From the cell containing the given text, extract its center point as (X, Y) coordinate. 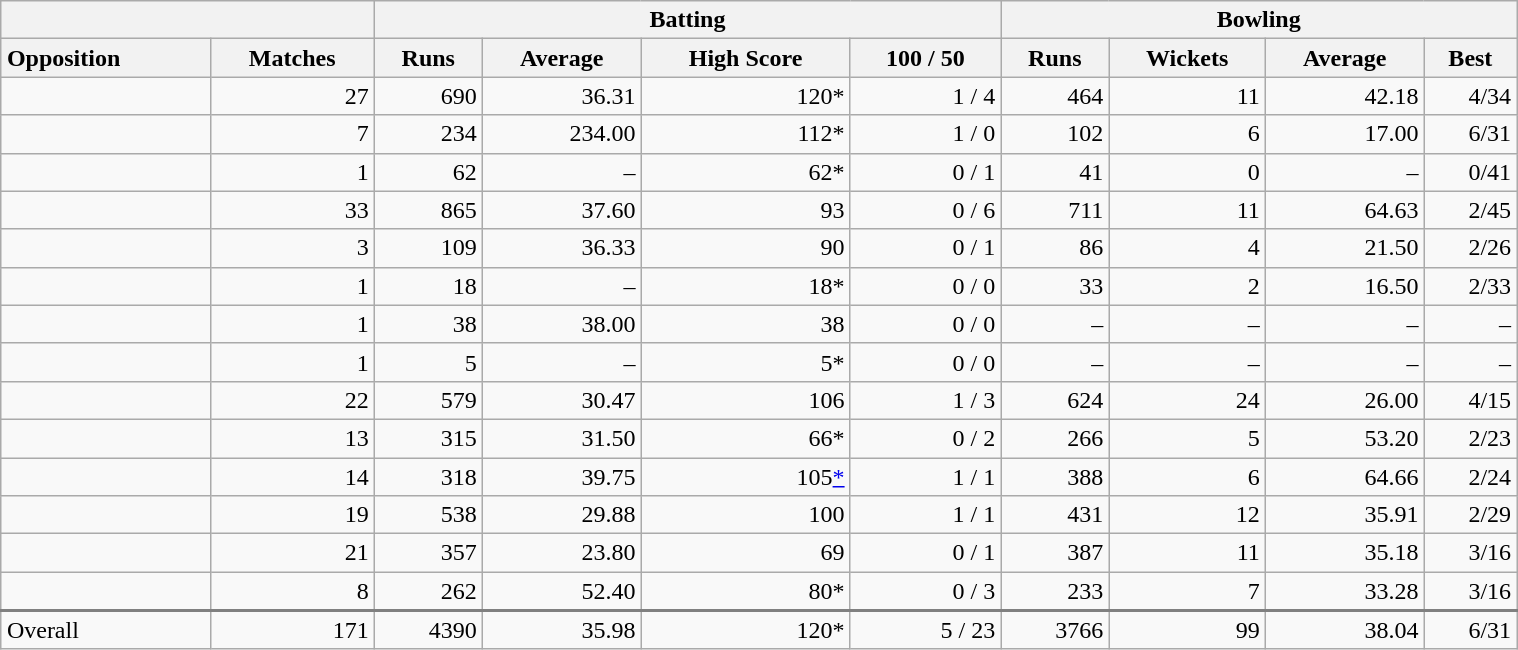
Wickets (1188, 58)
Batting (688, 20)
35.91 (1344, 515)
35.18 (1344, 553)
4/15 (1470, 400)
35.98 (562, 630)
86 (1055, 248)
5 / 23 (926, 630)
21 (292, 553)
0 / 6 (926, 210)
4390 (428, 630)
5* (746, 362)
36.33 (562, 248)
31.50 (562, 438)
37.60 (562, 210)
21.50 (1344, 248)
29.88 (562, 515)
102 (1055, 134)
579 (428, 400)
90 (746, 248)
2/24 (1470, 477)
18* (746, 286)
2/26 (1470, 248)
318 (428, 477)
Bowling (1259, 20)
4 (1188, 248)
16.50 (1344, 286)
33.28 (1344, 592)
42.18 (1344, 96)
1 / 0 (926, 134)
53.20 (1344, 438)
0/41 (1470, 172)
62* (746, 172)
0 / 3 (926, 592)
234 (428, 134)
865 (428, 210)
2/33 (1470, 286)
266 (1055, 438)
12 (1188, 515)
3 (292, 248)
4/34 (1470, 96)
109 (428, 248)
19 (292, 515)
2/23 (1470, 438)
106 (746, 400)
30.47 (562, 400)
431 (1055, 515)
52.40 (562, 592)
27 (292, 96)
690 (428, 96)
357 (428, 553)
171 (292, 630)
624 (1055, 400)
3766 (1055, 630)
17.00 (1344, 134)
39.75 (562, 477)
315 (428, 438)
14 (292, 477)
99 (1188, 630)
24 (1188, 400)
62 (428, 172)
64.63 (1344, 210)
80* (746, 592)
711 (1055, 210)
Matches (292, 58)
22 (292, 400)
8 (292, 592)
13 (292, 438)
105* (746, 477)
66* (746, 438)
93 (746, 210)
26.00 (1344, 400)
387 (1055, 553)
69 (746, 553)
100 (746, 515)
Best (1470, 58)
64.66 (1344, 477)
233 (1055, 592)
464 (1055, 96)
0 / 2 (926, 438)
23.80 (562, 553)
36.31 (562, 96)
262 (428, 592)
38.04 (1344, 630)
38.00 (562, 324)
2 (1188, 286)
1 / 4 (926, 96)
2/45 (1470, 210)
100 / 50 (926, 58)
234.00 (562, 134)
0 (1188, 172)
High Score (746, 58)
18 (428, 286)
Opposition (106, 58)
388 (1055, 477)
2/29 (1470, 515)
538 (428, 515)
41 (1055, 172)
112* (746, 134)
1 / 3 (926, 400)
Overall (106, 630)
